Return [X, Y] of the center of cell containing provided text 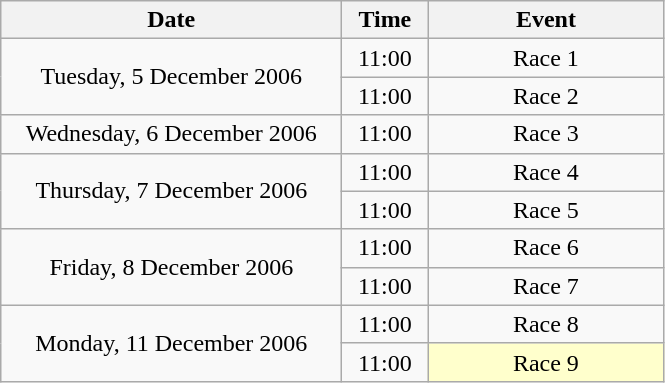
Race 3 [546, 134]
Monday, 11 December 2006 [172, 343]
Race 8 [546, 324]
Race 4 [546, 172]
Date [172, 20]
Tuesday, 5 December 2006 [172, 77]
Time [385, 20]
Event [546, 20]
Friday, 8 December 2006 [172, 267]
Race 7 [546, 286]
Thursday, 7 December 2006 [172, 191]
Race 6 [546, 248]
Race 5 [546, 210]
Race 9 [546, 362]
Wednesday, 6 December 2006 [172, 134]
Race 1 [546, 58]
Race 2 [546, 96]
